Pinpoint the cell where the given text exists, returning its [x, y] midpoint coordinate. 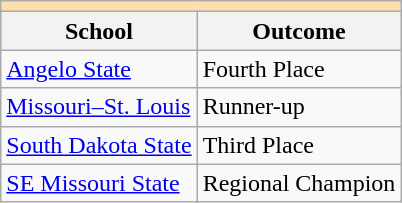
SE Missouri State [99, 183]
Regional Champion [299, 183]
South Dakota State [99, 145]
School [99, 31]
Runner-up [299, 107]
Fourth Place [299, 69]
Outcome [299, 31]
Missouri–St. Louis [99, 107]
Angelo State [99, 69]
Third Place [299, 145]
